Return the [x, y] coordinate for the center point of the cell that contains the specified text.  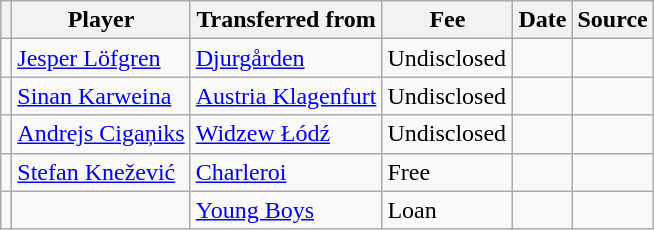
Austria Klagenfurt [286, 96]
Jesper Löfgren [101, 58]
Date [542, 20]
Stefan Knežević [101, 172]
Free [448, 172]
Widzew Łódź [286, 134]
Player [101, 20]
Young Boys [286, 210]
Source [612, 20]
Andrejs Cigaņiks [101, 134]
Djurgården [286, 58]
Fee [448, 20]
Transferred from [286, 20]
Sinan Karweina [101, 96]
Charleroi [286, 172]
Loan [448, 210]
